Detect which cell encompasses the target text, then output its (x, y) center coordinate. 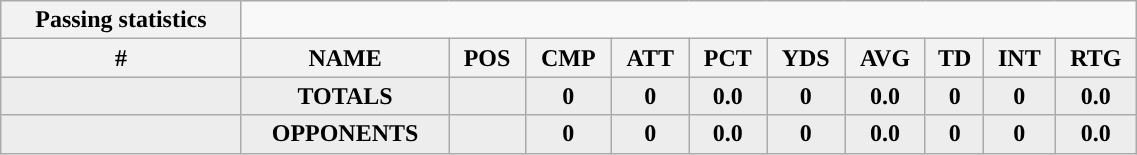
POS (487, 58)
INT (1020, 58)
CMP (568, 58)
RTG (1096, 58)
Passing statistics (121, 20)
AVG (886, 58)
PCT (728, 58)
YDS (806, 58)
TD (954, 58)
ATT (650, 58)
# (121, 58)
OPPONENTS (345, 134)
NAME (345, 58)
TOTALS (345, 96)
